Detect which cell encompasses the target text, then output its (X, Y) center coordinate. 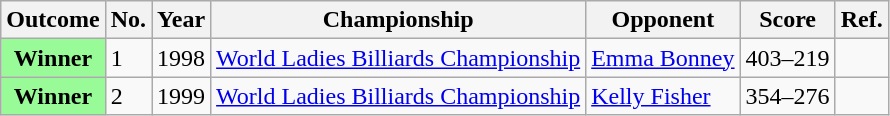
Year (182, 20)
1998 (182, 58)
354–276 (788, 96)
Outcome (53, 20)
1 (128, 58)
Score (788, 20)
Kelly Fisher (663, 96)
Championship (398, 20)
Opponent (663, 20)
No. (128, 20)
Emma Bonney (663, 58)
403–219 (788, 58)
1999 (182, 96)
Ref. (862, 20)
2 (128, 96)
